Determine the (X, Y) coordinate at the center of the cell enclosing the given text.  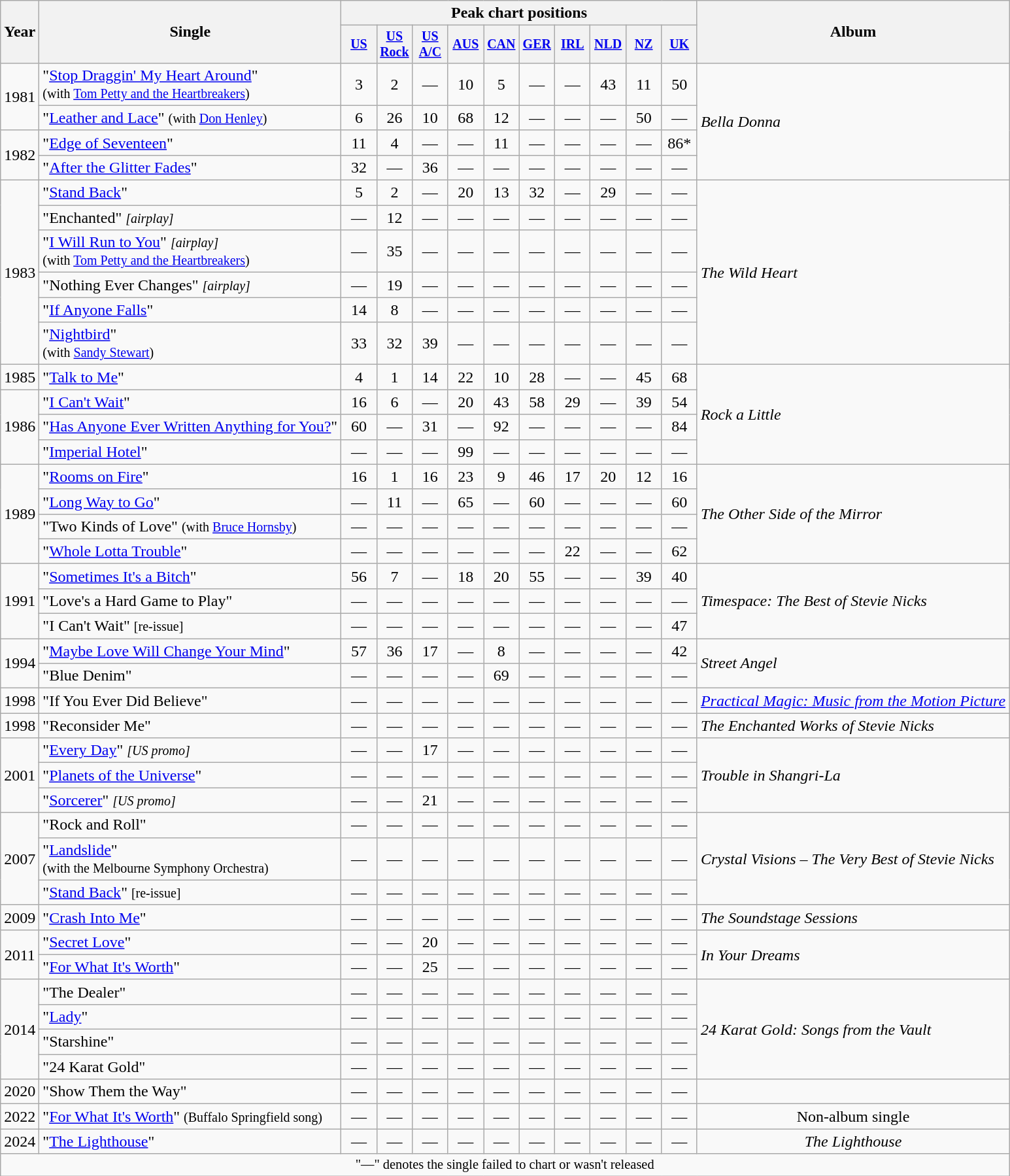
"Show Them the Way" (190, 1092)
Timespace: The Best of Stevie Nicks (852, 601)
Non-album single (852, 1117)
"Starshine" (190, 1042)
1983 (20, 273)
33 (359, 344)
NLD (608, 44)
69 (501, 676)
26 (394, 118)
31 (430, 427)
"Lady" (190, 1016)
Street Angel (852, 664)
"Talk to Me" (190, 377)
"Landslide" (with the Melbourne Symphony Orchestra) (190, 859)
AUS (465, 44)
CAN (501, 44)
Single (190, 32)
"If You Ever Did Believe" (190, 701)
1986 (20, 427)
Practical Magic: Music from the Motion Picture (852, 701)
1981 (20, 97)
UK (679, 44)
1989 (20, 514)
23 (465, 477)
"After the Glitter Fades" (190, 167)
Trouble in Shangri-La (852, 775)
7 (394, 576)
"I Will Run to You" [airplay](with Tom Petty and the Heartbreakers) (190, 251)
46 (537, 477)
2009 (20, 917)
Year (20, 32)
24 Karat Gold: Songs from the Vault (852, 1029)
28 (537, 377)
Rock a Little (852, 414)
99 (465, 452)
"Blue Denim" (190, 676)
54 (679, 402)
1991 (20, 601)
IRL (573, 44)
NZ (643, 44)
1982 (20, 155)
2007 (20, 859)
Album (852, 32)
"Maybe Love Will Change Your Mind" (190, 651)
2024 (20, 1141)
"The Dealer" (190, 992)
3 (359, 84)
18 (465, 576)
"For What It's Worth" (Buffalo Springfield song) (190, 1117)
"24 Karat Gold" (190, 1067)
"The Lighthouse" (190, 1141)
Peak chart positions (519, 13)
2022 (20, 1117)
"For What It's Worth" (190, 967)
The Wild Heart (852, 273)
56 (359, 576)
The Soundstage Sessions (852, 917)
"I Can't Wait" [re-issue] (190, 626)
92 (501, 427)
1985 (20, 377)
The Enchanted Works of Stevie Nicks (852, 726)
The Other Side of the Mirror (852, 514)
USRock (394, 44)
86* (679, 143)
"Reconsider Me" (190, 726)
19 (394, 285)
2014 (20, 1029)
55 (537, 576)
"Stand Back" (190, 193)
"Nightbird"(with Sandy Stewart) (190, 344)
"I Can't Wait" (190, 402)
"Planets of the Universe" (190, 775)
2001 (20, 775)
"Rock and Roll" (190, 825)
"Every Day" [US promo] (190, 750)
"Long Way to Go" (190, 501)
USA/C (430, 44)
13 (501, 193)
35 (394, 251)
In Your Dreams (852, 954)
"Nothing Ever Changes" [airplay] (190, 285)
"Two Kinds of Love" (with Bruce Hornsby) (190, 526)
47 (679, 626)
"Has Anyone Ever Written Anything for You?" (190, 427)
2020 (20, 1092)
58 (537, 402)
1994 (20, 664)
"Whole Lotta Trouble" (190, 551)
2011 (20, 954)
"Love's a Hard Game to Play" (190, 601)
The Lighthouse (852, 1141)
"If Anyone Falls" (190, 310)
42 (679, 651)
"Crash Into Me" (190, 917)
25 (430, 967)
Bella Donna (852, 122)
"Edge of Seventeen" (190, 143)
84 (679, 427)
21 (430, 800)
"—" denotes the single failed to chart or wasn't released (505, 1165)
US (359, 44)
40 (679, 576)
GER (537, 44)
"Sometimes It's a Bitch" (190, 576)
"Enchanted" [airplay] (190, 218)
62 (679, 551)
9 (501, 477)
"Stop Draggin' My Heart Around"(with Tom Petty and the Heartbreakers) (190, 84)
"Rooms on Fire" (190, 477)
57 (359, 651)
"Stand Back" [re-issue] (190, 892)
"Secret Love" (190, 942)
45 (643, 377)
"Sorcerer" [US promo] (190, 800)
65 (465, 501)
"Leather and Lace" (with Don Henley) (190, 118)
Crystal Visions – The Very Best of Stevie Nicks (852, 859)
"Imperial Hotel" (190, 452)
